Return (X, Y) of the center of cell containing provided text 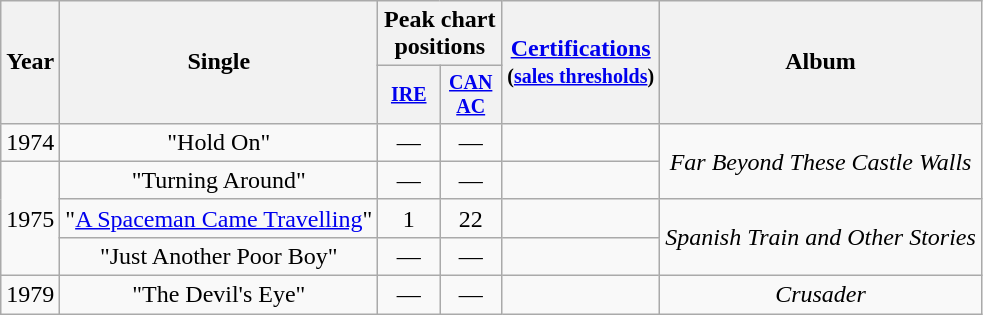
1974 (30, 142)
1 (409, 218)
"The Devil's Eye" (219, 295)
1979 (30, 295)
22 (471, 218)
"Just Another Poor Boy" (219, 256)
Spanish Train and Other Stories (821, 237)
"A Spaceman Came Travelling" (219, 218)
"Hold On" (219, 142)
Single (219, 62)
Peak chart positions (440, 34)
1975 (30, 218)
Year (30, 62)
IRE (409, 94)
Album (821, 62)
"Turning Around" (219, 180)
CAN AC (471, 94)
Crusader (821, 295)
Certifications(sales thresholds) (581, 62)
Far Beyond These Castle Walls (821, 161)
